Identify which cell holds the provided text, then report its (x, y) central coordinate. 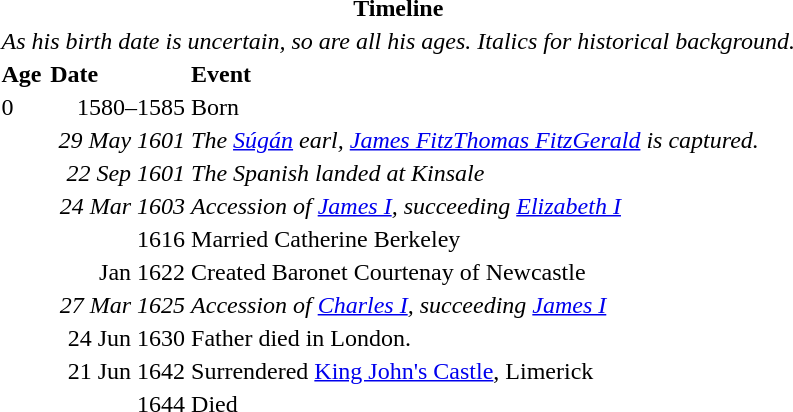
1580–1585 (118, 107)
1616 (118, 239)
24 Jun 1630 (118, 338)
Age (23, 74)
Jan 1622 (118, 272)
27 Mar 1625 (118, 305)
21 Jun 1642 (118, 371)
24 Mar 1603 (118, 206)
Date (118, 74)
0 (23, 107)
22 Sep 1601 (118, 173)
29 May 1601 (118, 140)
